For the text-containing cell, return its midpoint in (x, y) coordinate format. 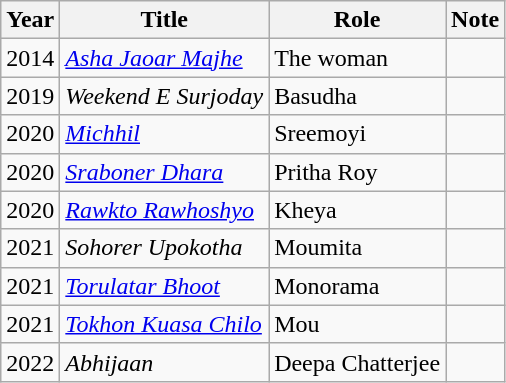
Torulatar Bhoot (164, 286)
Note (476, 20)
Pritha Roy (358, 172)
Rawkto Rawhoshyo (164, 210)
Mou (358, 324)
Kheya (358, 210)
Weekend E Surjoday (164, 96)
Basudha (358, 96)
2022 (30, 362)
Sohorer Upokotha (164, 248)
The woman (358, 58)
Role (358, 20)
Sraboner Dhara (164, 172)
Tokhon Kuasa Chilo (164, 324)
Michhil (164, 134)
2019 (30, 96)
Deepa Chatterjee (358, 362)
Moumita (358, 248)
Year (30, 20)
2014 (30, 58)
Title (164, 20)
Abhijaan (164, 362)
Sreemoyi (358, 134)
Monorama (358, 286)
Asha Jaoar Majhe (164, 58)
